From the cell containing the given text, extract its center point as [x, y] coordinate. 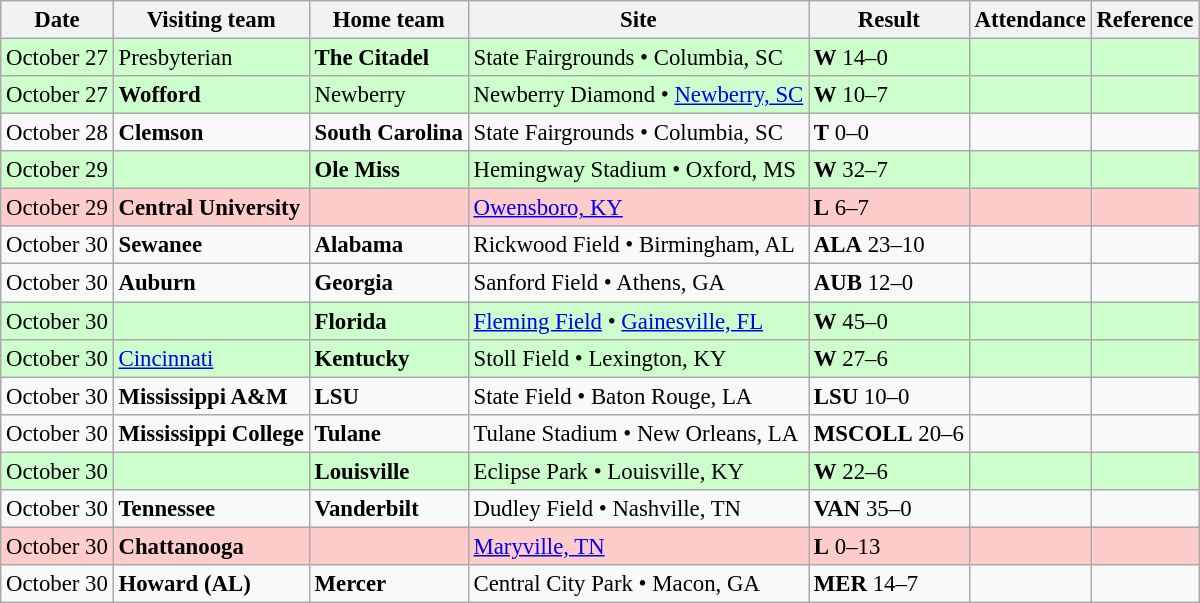
Central City Park • Macon, GA [638, 584]
Florida [388, 321]
Dudley Field • Nashville, TN [638, 509]
Sewanee [211, 245]
Tennessee [211, 509]
Tulane Stadium • New Orleans, LA [638, 433]
Ole Miss [388, 170]
Maryville, TN [638, 546]
Mercer [388, 584]
Tulane [388, 433]
Attendance [1030, 20]
Chattanooga [211, 546]
Howard (AL) [211, 584]
Home team [388, 20]
October 28 [57, 133]
Kentucky [388, 358]
Newberry Diamond • Newberry, SC [638, 95]
Louisville [388, 471]
Mississippi College [211, 433]
W 27–6 [890, 358]
MSCOLL 20–6 [890, 433]
Stoll Field • Lexington, KY [638, 358]
Mississippi A&M [211, 396]
AUB 12–0 [890, 283]
Date [57, 20]
W 32–7 [890, 170]
Presbyterian [211, 58]
South Carolina [388, 133]
L 0–13 [890, 546]
MER 14–7 [890, 584]
Hemingway Stadium • Oxford, MS [638, 170]
Eclipse Park • Louisville, KY [638, 471]
ALA 23–10 [890, 245]
Wofford [211, 95]
Cincinnati [211, 358]
W 10–7 [890, 95]
Newberry [388, 95]
T 0–0 [890, 133]
Result [890, 20]
Reference [1145, 20]
Site [638, 20]
Georgia [388, 283]
W 45–0 [890, 321]
Clemson [211, 133]
LSU 10–0 [890, 396]
Vanderbilt [388, 509]
L 6–7 [890, 208]
Sanford Field • Athens, GA [638, 283]
Alabama [388, 245]
State Field • Baton Rouge, LA [638, 396]
The Citadel [388, 58]
W 22–6 [890, 471]
LSU [388, 396]
Rickwood Field • Birmingham, AL [638, 245]
W 14–0 [890, 58]
VAN 35–0 [890, 509]
Fleming Field • Gainesville, FL [638, 321]
Visiting team [211, 20]
Auburn [211, 283]
Owensboro, KY [638, 208]
Central University [211, 208]
